Capture the cell that displays the provided text and extract its (x, y) central coordinate. 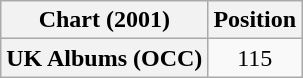
UK Albums (OCC) (104, 58)
Position (255, 20)
115 (255, 58)
Chart (2001) (104, 20)
